Pinpoint the cell where the given text exists, returning its (x, y) midpoint coordinate. 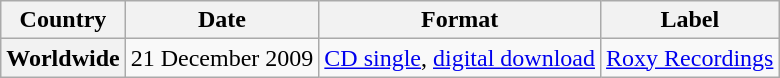
Roxy Recordings (690, 58)
21 December 2009 (222, 58)
Date (222, 20)
Country (63, 20)
Worldwide (63, 58)
Format (460, 20)
Label (690, 20)
CD single, digital download (460, 58)
